Scan for the cell matching the given text and deliver its (x, y) coordinate at center. 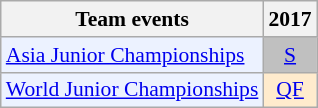
Asia Junior Championships (132, 55)
2017 (290, 19)
Team events (132, 19)
QF (290, 90)
S (290, 55)
World Junior Championships (132, 90)
